Output the (X, Y) coordinate of the center of the cell containing the given text.  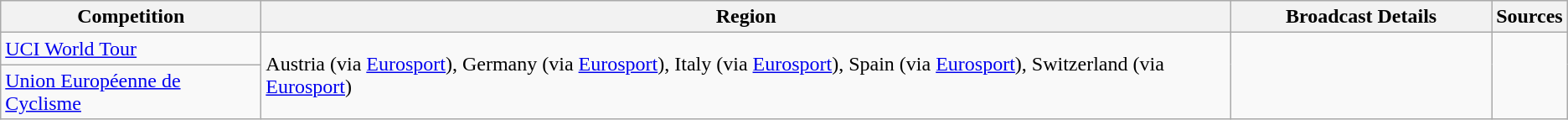
Union Européenne de Cyclisme (131, 92)
Broadcast Details (1362, 17)
Competition (131, 17)
UCI World Tour (131, 49)
Austria (via Eurosport), Germany (via Eurosport), Italy (via Eurosport), Spain (via Eurosport), Switzerland (via Eurosport) (746, 76)
Sources (1529, 17)
Region (746, 17)
